Output the (X, Y) coordinate of the center of the cell containing the given text.  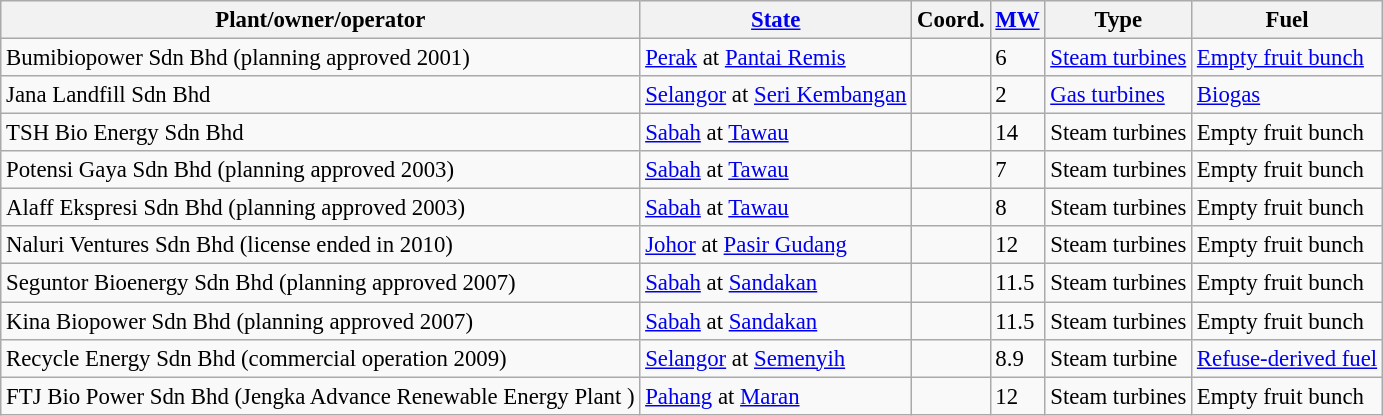
Potensi Gaya Sdn Bhd (planning approved 2003) (320, 170)
Selangor at Semenyih (776, 358)
Alaff Ekspresi Sdn Bhd (planning approved 2003) (320, 208)
Gas turbines (1118, 95)
Jana Landfill Sdn Bhd (320, 95)
Perak at Pantai Remis (776, 58)
Fuel (1288, 20)
Pahang at Maran (776, 396)
Kina Biopower Sdn Bhd (planning approved 2007) (320, 321)
Plant/owner/operator (320, 20)
8.9 (1018, 358)
State (776, 20)
Biogas (1288, 95)
Steam turbine (1118, 358)
7 (1018, 170)
MW (1018, 20)
Selangor at Seri Kembangan (776, 95)
Recycle Energy Sdn Bhd (commercial operation 2009) (320, 358)
8 (1018, 208)
6 (1018, 58)
TSH Bio Energy Sdn Bhd (320, 133)
Seguntor Bioenergy Sdn Bhd (planning approved 2007) (320, 283)
Naluri Ventures Sdn Bhd (license ended in 2010) (320, 245)
Type (1118, 20)
Bumibiopower Sdn Bhd (planning approved 2001) (320, 58)
Refuse-derived fuel (1288, 358)
14 (1018, 133)
Coord. (951, 20)
2 (1018, 95)
Johor at Pasir Gudang (776, 245)
FTJ Bio Power Sdn Bhd (Jengka Advance Renewable Energy Plant ) (320, 396)
